Output the [x, y] coordinate of the center of the cell containing the given text.  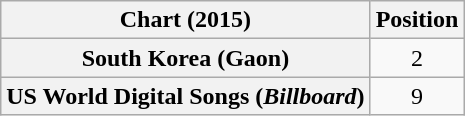
South Korea (Gaon) [186, 58]
Position [417, 20]
2 [417, 58]
US World Digital Songs (Billboard) [186, 96]
Chart (2015) [186, 20]
9 [417, 96]
